Search for the cell housing the specified text and yield its (X, Y) center coordinate. 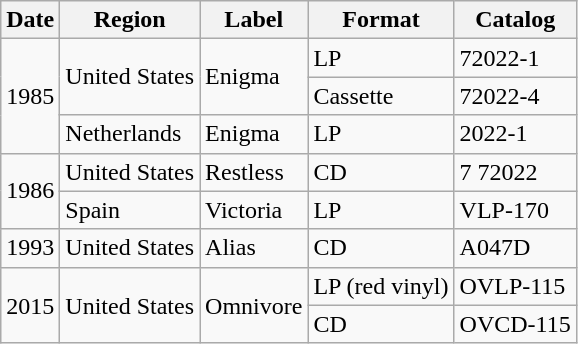
Alias (254, 248)
1993 (30, 248)
Catalog (515, 20)
Spain (130, 210)
OVLP-115 (515, 286)
1985 (30, 96)
Date (30, 20)
Label (254, 20)
Region (130, 20)
7 72022 (515, 172)
LP (red vinyl) (381, 286)
Restless (254, 172)
Format (381, 20)
Omnivore (254, 305)
VLP-170 (515, 210)
1986 (30, 191)
Cassette (381, 96)
2015 (30, 305)
72022-1 (515, 58)
A047D (515, 248)
OVCD-115 (515, 324)
Netherlands (130, 134)
Victoria (254, 210)
2022-1 (515, 134)
72022-4 (515, 96)
